Locate the cell with the specified text and output its [x, y] center coordinate. 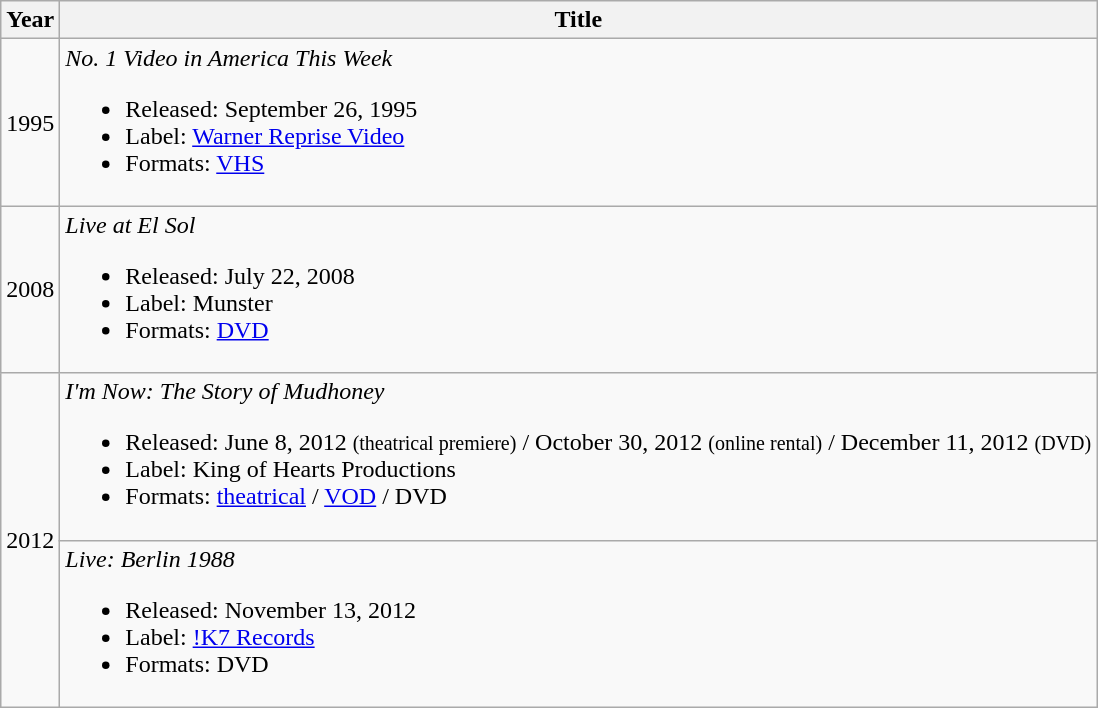
No. 1 Video in America This WeekReleased: September 26, 1995Label: Warner Reprise VideoFormats: VHS [578, 122]
Title [578, 20]
Live at El SolReleased: July 22, 2008Label: MunsterFormats: DVD [578, 290]
Live: Berlin 1988Released: November 13, 2012Label: !K7 RecordsFormats: DVD [578, 624]
2012 [30, 540]
1995 [30, 122]
Year [30, 20]
2008 [30, 290]
